From the cell containing the given text, extract its center point as [X, Y] coordinate. 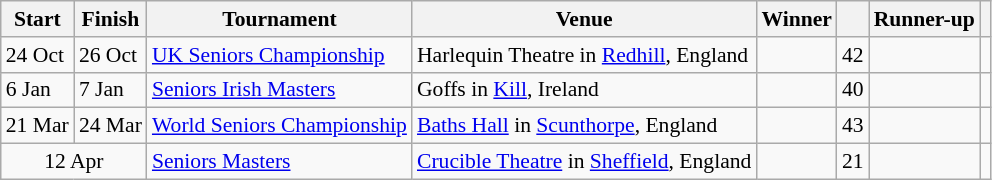
21 [853, 162]
40 [853, 90]
21 Mar [38, 126]
Seniors Masters [280, 162]
26 Oct [110, 55]
Winner [796, 19]
Seniors Irish Masters [280, 90]
Runner-up [924, 19]
Venue [584, 19]
Start [38, 19]
World Seniors Championship [280, 126]
43 [853, 126]
12 Apr [74, 162]
7 Jan [110, 90]
24 Mar [110, 126]
42 [853, 55]
UK Seniors Championship [280, 55]
Tournament [280, 19]
Crucible Theatre in Sheffield, England [584, 162]
24 Oct [38, 55]
Goffs in Kill, Ireland [584, 90]
Finish [110, 19]
Harlequin Theatre in Redhill, England [584, 55]
Baths Hall in Scunthorpe, England [584, 126]
6 Jan [38, 90]
